Output the [x, y] coordinate of the center of the cell containing the given text.  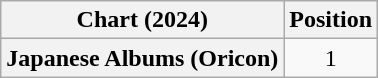
Position [331, 20]
Japanese Albums (Oricon) [142, 58]
Chart (2024) [142, 20]
1 [331, 58]
